Scan for the cell matching the given text and deliver its [X, Y] coordinate at center. 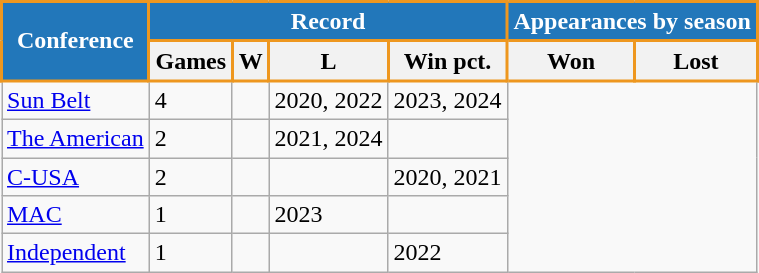
Lost [696, 61]
L [328, 61]
2022 [448, 253]
W [250, 61]
Independent [76, 253]
Appearances by season [632, 22]
The American [76, 138]
4 [190, 100]
2023, 2024 [448, 100]
Games [190, 61]
Record [328, 22]
C-USA [76, 177]
Won [571, 61]
2020, 2022 [328, 100]
Win pct. [448, 61]
2023 [328, 215]
2020, 2021 [448, 177]
2021, 2024 [328, 138]
Sun Belt [76, 100]
MAC [76, 215]
Conference [76, 42]
